Return the (X, Y) coordinate for the center point of the cell that contains the specified text.  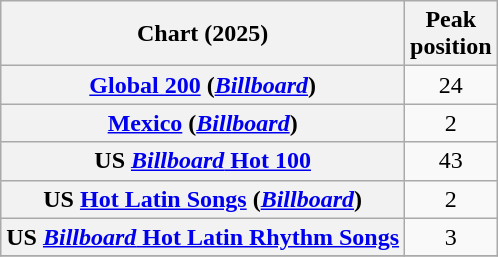
Global 200 (Billboard) (203, 85)
US Hot Latin Songs (Billboard) (203, 199)
43 (451, 161)
Peakposition (451, 34)
US Billboard Hot 100 (203, 161)
Mexico (Billboard) (203, 123)
3 (451, 237)
US Billboard Hot Latin Rhythm Songs (203, 237)
Chart (2025) (203, 34)
24 (451, 85)
